Provide the (X, Y) coordinate of the cell's center where the given text is located.  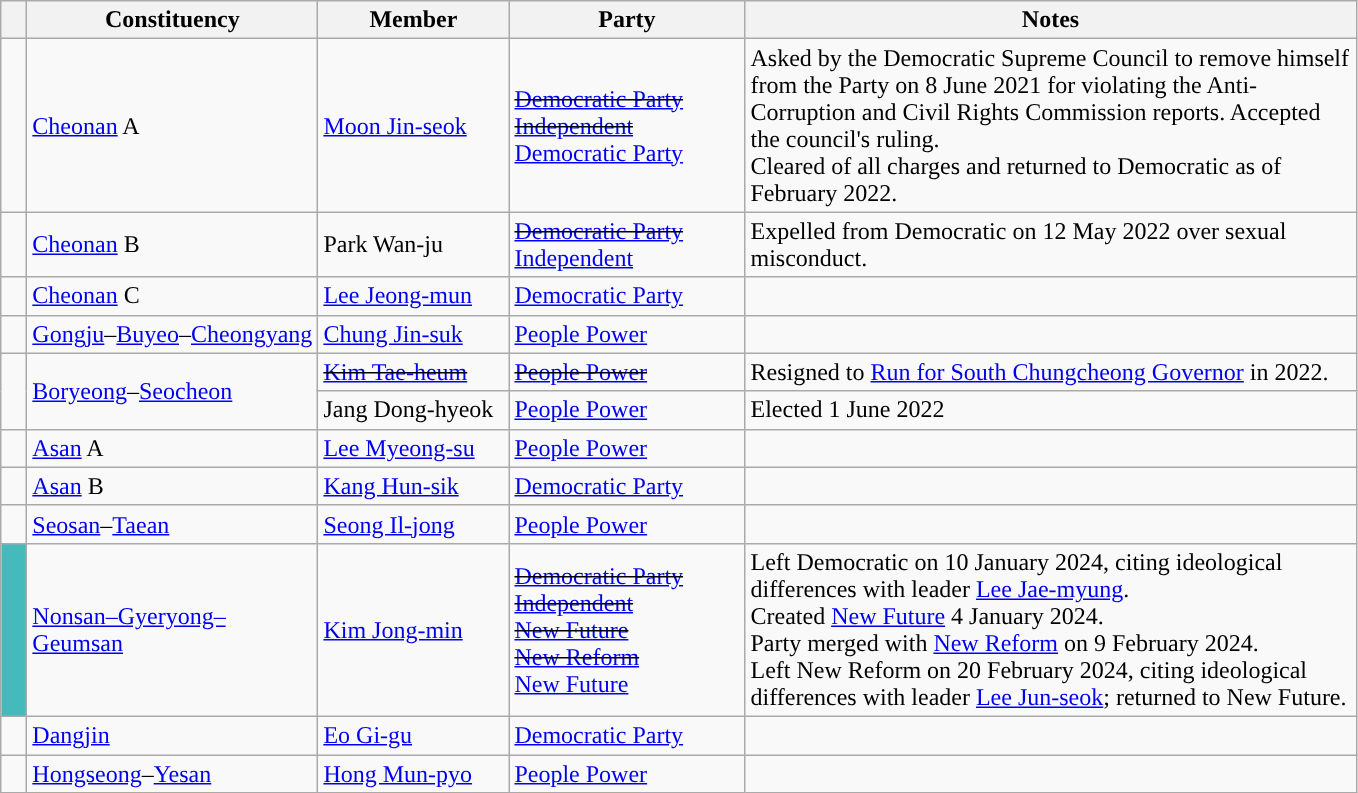
Constituency (172, 20)
Seong Il-jong (414, 524)
Resigned to Run for South Chungcheong Governor in 2022. (1050, 372)
Boryeong–Seocheon (172, 391)
Lee Myeong-su (414, 448)
Hongseong–Yesan (172, 773)
Seosan–Taean (172, 524)
Kang Hun-sik (414, 486)
Notes (1050, 20)
Democratic Party IndependentNew Future New ReformNew Future (627, 630)
Kim Jong-min (414, 630)
Nonsan–Gyeryong–Geumsan (172, 630)
Park Wan-ju (414, 244)
Asan A (172, 448)
Eo Gi-gu (414, 735)
Moon Jin-seok (414, 126)
Gongju–Buyeo–Cheongyang (172, 334)
Lee Jeong-mun (414, 296)
Dangjin (172, 735)
Jang Dong-hyeok (414, 410)
Asan B (172, 486)
Democratic PartyIndependentDemocratic Party (627, 126)
Kim Tae-heum (414, 372)
Cheonan B (172, 244)
Member (414, 20)
Chung Jin-suk (414, 334)
Cheonan C (172, 296)
Expelled from Democratic on 12 May 2022 over sexual misconduct. (1050, 244)
Hong Mun-pyo (414, 773)
Elected 1 June 2022 (1050, 410)
Cheonan A (172, 126)
Party (627, 20)
Democratic Party Independent (627, 244)
